Provide the [x, y] coordinate of the cell's center where the given text is located.  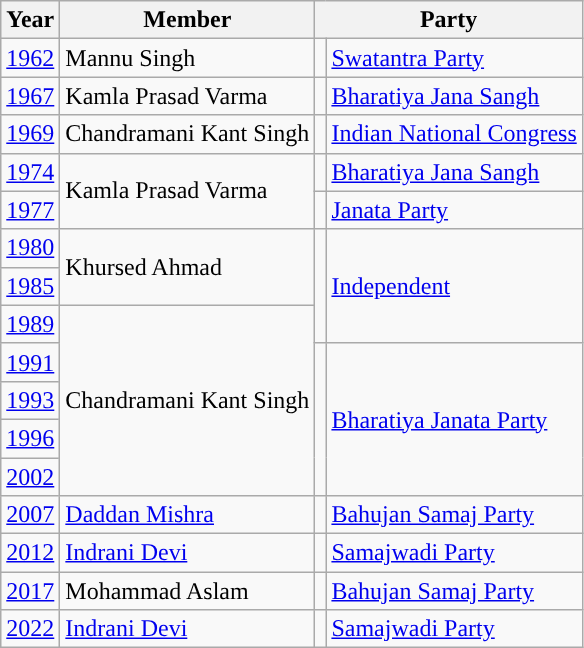
1977 [30, 210]
1989 [30, 324]
1991 [30, 362]
1985 [30, 286]
Independent [454, 286]
Indian National Congress [454, 134]
Janata Party [454, 210]
2022 [30, 629]
Party [448, 20]
Bharatiya Janata Party [454, 419]
1993 [30, 400]
Mannu Singh [188, 58]
2002 [30, 477]
Member [188, 20]
Khursed Ahmad [188, 267]
1962 [30, 58]
Daddan Mishra [188, 515]
2017 [30, 591]
1996 [30, 438]
1980 [30, 248]
1967 [30, 96]
2012 [30, 553]
2007 [30, 515]
1969 [30, 134]
Swatantra Party [454, 58]
Year [30, 20]
Mohammad Aslam [188, 591]
1974 [30, 172]
